Identify which cell holds the provided text, then report its [x, y] central coordinate. 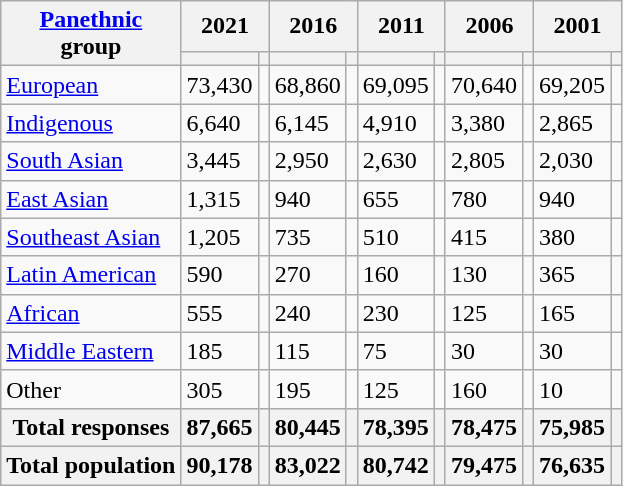
Other [91, 389]
195 [308, 389]
2021 [225, 26]
655 [396, 199]
10 [572, 389]
130 [484, 275]
90,178 [220, 465]
70,640 [484, 85]
555 [220, 313]
6,145 [308, 123]
Panethnicgroup [91, 34]
590 [220, 275]
African [91, 313]
78,475 [484, 427]
510 [396, 237]
Total responses [91, 427]
East Asian [91, 199]
2,950 [308, 161]
380 [572, 237]
European [91, 85]
1,315 [220, 199]
Latin American [91, 275]
365 [572, 275]
415 [484, 237]
305 [220, 389]
Total population [91, 465]
165 [572, 313]
69,095 [396, 85]
2011 [401, 26]
69,205 [572, 85]
2001 [578, 26]
South Asian [91, 161]
230 [396, 313]
2,630 [396, 161]
115 [308, 351]
73,430 [220, 85]
75 [396, 351]
79,475 [484, 465]
Indigenous [91, 123]
78,395 [396, 427]
76,635 [572, 465]
80,742 [396, 465]
735 [308, 237]
Southeast Asian [91, 237]
Middle Eastern [91, 351]
780 [484, 199]
240 [308, 313]
185 [220, 351]
2,030 [572, 161]
6,640 [220, 123]
3,380 [484, 123]
75,985 [572, 427]
4,910 [396, 123]
80,445 [308, 427]
68,860 [308, 85]
2,805 [484, 161]
3,445 [220, 161]
270 [308, 275]
83,022 [308, 465]
87,665 [220, 427]
2,865 [572, 123]
2016 [313, 26]
2006 [489, 26]
1,205 [220, 237]
